Find where the given text appears and provide that cell's center as [x, y] coordinate. 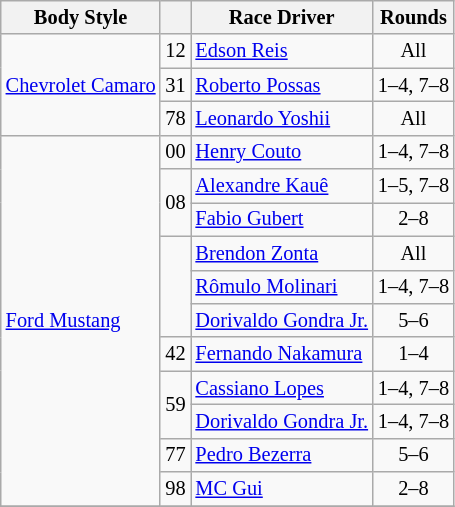
Body Style [81, 17]
Roberto Possas [282, 85]
Chevrolet Camaro [81, 84]
Race Driver [282, 17]
31 [175, 85]
Cassiano Lopes [282, 388]
Leonardo Yoshii [282, 118]
Fernando Nakamura [282, 354]
08 [175, 202]
Ford Mustang [81, 320]
Edson Reis [282, 51]
1–4 [414, 354]
Henry Couto [282, 152]
77 [175, 455]
Fabio Gubert [282, 219]
Rounds [414, 17]
12 [175, 51]
42 [175, 354]
59 [175, 404]
Brendon Zonta [282, 253]
1–5, 7–8 [414, 186]
MC Gui [282, 489]
Pedro Bezerra [282, 455]
98 [175, 489]
00 [175, 152]
Rômulo Molinari [282, 287]
Alexandre Kauê [282, 186]
78 [175, 118]
